Detect which cell encompasses the target text, then output its (x, y) center coordinate. 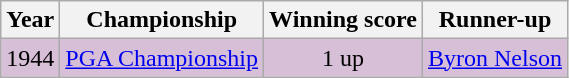
Runner-up (494, 20)
Championship (162, 20)
PGA Championship (162, 58)
1 up (344, 58)
Byron Nelson (494, 58)
Year (30, 20)
Winning score (344, 20)
1944 (30, 58)
